Pinpoint the cell where the given text exists, returning its (X, Y) midpoint coordinate. 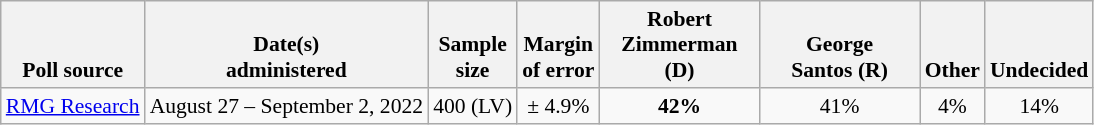
Undecided (1039, 44)
4% (952, 106)
Date(s)administered (287, 44)
Marginof error (558, 44)
41% (840, 106)
Other (952, 44)
GeorgeSantos (R) (840, 44)
RMG Research (73, 106)
Poll source (73, 44)
± 4.9% (558, 106)
400 (LV) (472, 106)
42% (679, 106)
RobertZimmerman (D) (679, 44)
Samplesize (472, 44)
August 27 – September 2, 2022 (287, 106)
14% (1039, 106)
